Output the [x, y] coordinate of the center of the cell containing the given text.  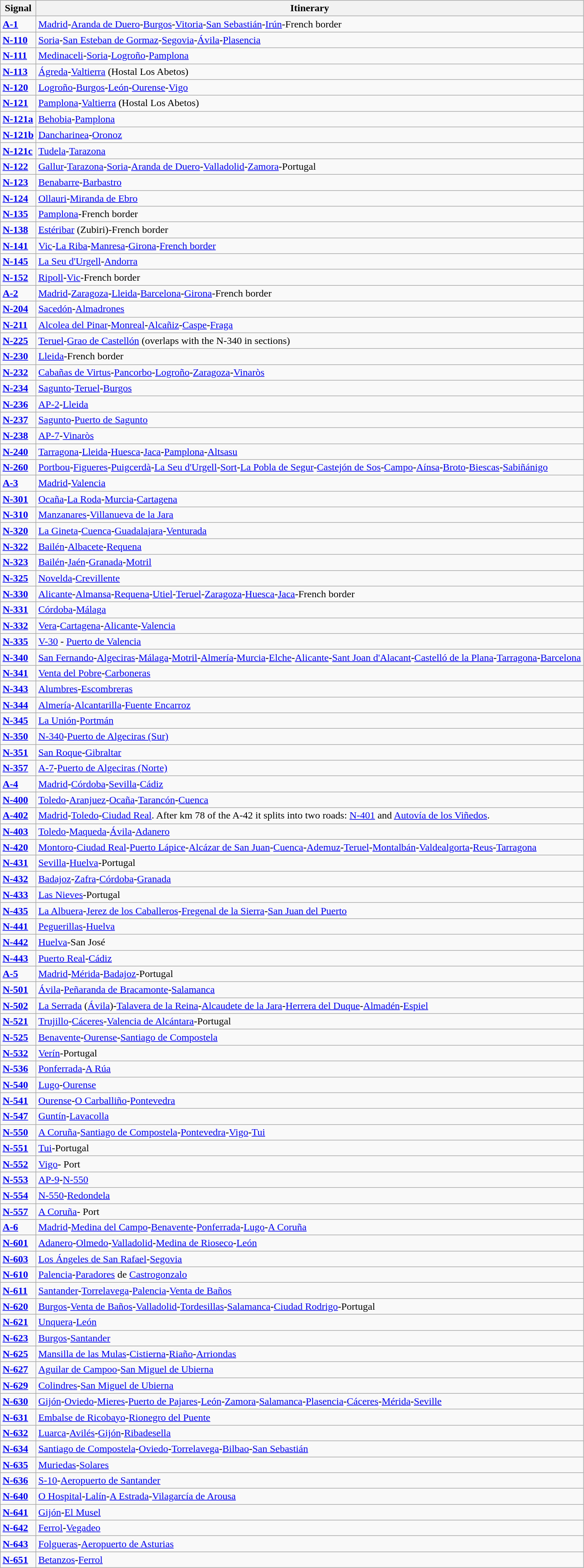
N-502 [18, 1006]
Ourense-O Carballiño-Pontevedra [310, 1101]
Gijón-El Musel [310, 1512]
La Albuera-Jerez de los Caballeros-Fregenal de la Sierra-San Juan del Puerto [310, 910]
Alicante-Almansa-Requena-Utiel-Teruel-Zaragoza-Huesca-Jaca-French border [310, 594]
Badajoz-Zafra-Córdoba-Granada [310, 879]
Betanzos-Ferrol [310, 1560]
N-442 [18, 942]
Venta del Pobre-Carboneras [310, 673]
Sagunto-Puerto de Sagunto [310, 420]
Lugo-Ourense [310, 1085]
Trujillo-Cáceres-Valencia de Alcántara-Portugal [310, 1021]
N-351 [18, 752]
Ponferrada-A Rúa [310, 1069]
N-551 [18, 1148]
Vic-La Riba-Manresa-Girona-French border [310, 246]
La Seu d'Urgell-Andorra [310, 262]
N-610 [18, 1275]
N-601 [18, 1243]
Bailén-Jaén-Granada-Motril [310, 562]
Tui-Portugal [310, 1148]
Almería-Alcantarilla-Fuente Encarroz [310, 705]
A-6 [18, 1227]
N-554 [18, 1195]
N-557 [18, 1212]
N-121 [18, 103]
N-330 [18, 594]
Vigo- Port [310, 1164]
La Gineta-Cuenca-Guadalajara-Venturada [310, 531]
Madrid-Medina del Campo-Benavente-Ponferrada-Lugo-A Coruña [310, 1227]
Teruel-Grao de Castellón (overlaps with the N-340 in sections) [310, 341]
N-343 [18, 689]
N-138 [18, 230]
N-550-Redondela [310, 1195]
Burgos-Santander [310, 1338]
N-141 [18, 246]
N-621 [18, 1322]
N-135 [18, 214]
A-1 [18, 24]
Verín-Portugal [310, 1053]
V-30 - Puerto de Valencia [310, 641]
N-110 [18, 40]
N-651 [18, 1560]
N-236 [18, 404]
Santander-Torrelavega-Palencia-Venta de Baños [310, 1291]
A Coruña-Santiago de Compostela-Pontevedra-Vigo-Tui [310, 1132]
N-623 [18, 1338]
N-230 [18, 356]
Cabañas de Virtus-Pancorbo-Logroño-Zaragoza-Vinaròs [310, 372]
N-232 [18, 372]
N-631 [18, 1417]
Ocaña-La Roda-Murcia-Cartagena [310, 499]
A-4 [18, 784]
A-3 [18, 483]
N-310 [18, 515]
San Fernando-Algeciras-Málaga-Motril-Almería-Murcia-Elche-Alicante-Sant Joan d'Alacant-Castelló de la Plana-Tarragona-Barcelona [310, 657]
Itinerary [310, 8]
Madrid-Córdoba-Sevilla-Cádiz [310, 784]
Montoro-Ciudad Real-Puerto Lápice-Alcázar de San Juan-Cuenca-Ademuz-Teruel-Montalbán-Valdealgorta-Reus-Tarragona [310, 847]
N-630 [18, 1401]
N-642 [18, 1528]
N-234 [18, 388]
N-204 [18, 309]
N-640 [18, 1496]
Estéribar (Zubiri)-French border [310, 230]
Portbou-Figueres-Puigcerdà-La Seu d'Urgell-Sort-La Pobla de Segur-Castejón de Sos-Campo-Aínsa-Broto-Biescas-Sabiñánigo [310, 467]
N-345 [18, 721]
N-238 [18, 435]
Mansilla de las Mulas-Cistierna-Riaño-Arriondas [310, 1354]
N-124 [18, 198]
N-432 [18, 879]
Embalse de Ricobayo-Rionegro del Puente [310, 1417]
La Unión-Portmán [310, 721]
N-113 [18, 72]
N-323 [18, 562]
N-211 [18, 325]
Vera-Cartagena-Alicante-Valencia [310, 626]
N-632 [18, 1433]
N-332 [18, 626]
Adanero-Olmedo-Valladolid-Medina de Rioseco-León [310, 1243]
N-123 [18, 182]
Toledo-Maqueda-Ávila-Adanero [310, 831]
A Coruña- Port [310, 1212]
N-420 [18, 847]
Dancharinea-Oronoz [310, 135]
Gallur-Tarazona-Soria-Aranda de Duero-Valladolid-Zamora-Portugal [310, 166]
N-121a [18, 119]
N-111 [18, 56]
Sevilla-Huelva-Portugal [310, 863]
N-122 [18, 166]
N-403 [18, 831]
Tudela-Tarazona [310, 151]
Burgos-Venta de Baños-Valladolid-Tordesillas-Salamanca-Ciudad Rodrigo-Portugal [310, 1306]
N-121c [18, 151]
N-641 [18, 1512]
A-2 [18, 293]
N-237 [18, 420]
N-260 [18, 467]
AP-9-N-550 [310, 1180]
N-553 [18, 1180]
Benabarre-Barbastro [310, 182]
Luarca-Avilés-Gijón-Ribadesella [310, 1433]
N-121b [18, 135]
N-225 [18, 341]
N-335 [18, 641]
Ollauri-Miranda de Ebro [310, 198]
N-331 [18, 610]
N-536 [18, 1069]
N-521 [18, 1021]
Manzanares-Villanueva de la Jara [310, 515]
Santiago de Compostela-Oviedo-Torrelavega-Bilbao-San Sebastián [310, 1449]
Sacedón-Almadrones [310, 309]
N-629 [18, 1385]
N-340 [18, 657]
Ripoll-Vic-French border [310, 277]
N-611 [18, 1291]
N-350 [18, 737]
N-435 [18, 910]
Palencia-Paradores de Castrogonzalo [310, 1275]
N-541 [18, 1101]
N-547 [18, 1116]
Bailén-Albacete-Requena [310, 547]
N-532 [18, 1053]
N-550 [18, 1132]
Logroño-Burgos-León-Ourense-Vigo [310, 87]
N-322 [18, 547]
Folgueras-Aeropuerto de Asturias [310, 1544]
N-643 [18, 1544]
Signal [18, 8]
N-501 [18, 990]
N-341 [18, 673]
Aguilar de Campoo-San Miguel de Ubierna [310, 1370]
Lleida-French border [310, 356]
Madrid-Zaragoza-Lleida-Barcelona-Girona-French border [310, 293]
Huelva-San José [310, 942]
S-10-Aeropuerto de Santander [310, 1481]
N-152 [18, 277]
Córdoba-Málaga [310, 610]
N-603 [18, 1259]
A-402 [18, 816]
N-301 [18, 499]
N-357 [18, 768]
N-400 [18, 800]
Toledo-Aranjuez-Ocaña-Tarancón-Cuenca [310, 800]
N-627 [18, 1370]
N-525 [18, 1037]
Colindres-San Miguel de Ubierna [310, 1385]
Medinaceli-Soria-Logroño-Pamplona [310, 56]
AP-2-Lleida [310, 404]
Soria-San Esteban de Gormaz-Segovia-Ávila-Plasencia [310, 40]
N-552 [18, 1164]
N-340-Puerto de Algeciras (Sur) [310, 737]
Alumbres-Escombreras [310, 689]
O Hospital-Lalín-A Estrada-Vilagarcía de Arousa [310, 1496]
N-634 [18, 1449]
Peguerillas-Huelva [310, 926]
Las Nieves-Portugal [310, 895]
Madrid-Toledo-Ciudad Real. After km 78 of the A-42 it splits into two roads: N-401 and Autovía de los Viñedos. [310, 816]
N-433 [18, 895]
Pamplona-Valtierra (Hostal Los Abetos) [310, 103]
Ágreda-Valtierra (Hostal Los Abetos) [310, 72]
N-320 [18, 531]
Unquera-León [310, 1322]
Benavente-Ourense-Santiago de Compostela [310, 1037]
N-540 [18, 1085]
Muriedas-Solares [310, 1464]
Los Ángeles de San Rafael-Segovia [310, 1259]
N-635 [18, 1464]
Behobia-Pamplona [310, 119]
N-240 [18, 451]
Puerto Real-Cádiz [310, 958]
Ávila-Peñaranda de Bracamonte-Salamanca [310, 990]
La Serrada (Ávila)-Talavera de la Reina-Alcaudete de la Jara-Herrera del Duque-Almadén-Espiel [310, 1006]
Pamplona-French border [310, 214]
N-120 [18, 87]
Sagunto-Teruel-Burgos [310, 388]
Novelda-Crevillente [310, 578]
N-620 [18, 1306]
N-636 [18, 1481]
Madrid-Mérida-Badajoz-Portugal [310, 974]
Gijón-Oviedo-Mieres-Puerto de Pajares-León-Zamora-Salamanca-Plasencia-Cáceres-Mérida-Seville [310, 1401]
Guntín-Lavacolla [310, 1116]
N-443 [18, 958]
Ferrol-Vegadeo [310, 1528]
N-441 [18, 926]
Alcolea del Pinar-Monreal-Alcañiz-Caspe-Fraga [310, 325]
N-431 [18, 863]
AP-7-Vinaròs [310, 435]
Tarragona-Lleida-Huesca-Jaca-Pamplona-Altsasu [310, 451]
San Roque-Gibraltar [310, 752]
N-625 [18, 1354]
N-344 [18, 705]
A-5 [18, 974]
N-145 [18, 262]
Madrid-Aranda de Duero-Burgos-Vitoria-San Sebastián-Irún-French border [310, 24]
A-7-Puerto de Algeciras (Norte) [310, 768]
Madrid-Valencia [310, 483]
N-325 [18, 578]
